Determine the (x, y) coordinate at the center of the cell enclosing the given text.  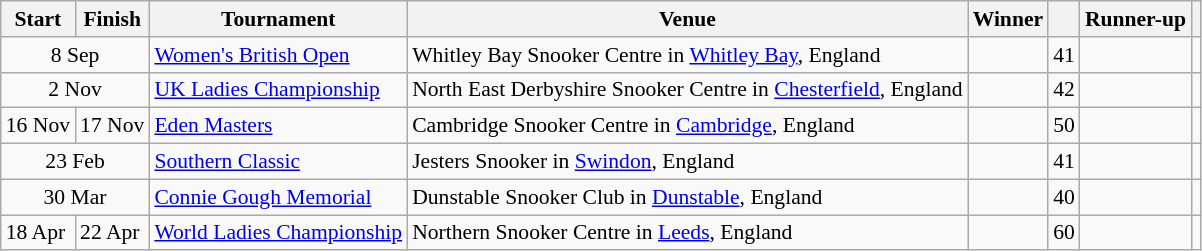
Finish (112, 19)
8 Sep (76, 55)
18 Apr (38, 233)
Runner-up (1136, 19)
North East Derbyshire Snooker Centre in Chesterfield, England (687, 90)
17 Nov (112, 126)
42 (1064, 90)
UK Ladies Championship (278, 90)
Winner (1008, 19)
World Ladies Championship (278, 233)
Start (38, 19)
Tournament (278, 19)
Whitley Bay Snooker Centre in Whitley Bay, England (687, 55)
Northern Snooker Centre in Leeds, England (687, 233)
Jesters Snooker in Swindon, England (687, 162)
Dunstable Snooker Club in Dunstable, England (687, 197)
16 Nov (38, 126)
40 (1064, 197)
Southern Classic (278, 162)
23 Feb (76, 162)
30 Mar (76, 197)
Eden Masters (278, 126)
Cambridge Snooker Centre in Cambridge, England (687, 126)
2 Nov (76, 90)
60 (1064, 233)
Women's British Open (278, 55)
50 (1064, 126)
22 Apr (112, 233)
Connie Gough Memorial (278, 197)
Venue (687, 19)
